Identify which cell holds the provided text, then report its [X, Y] central coordinate. 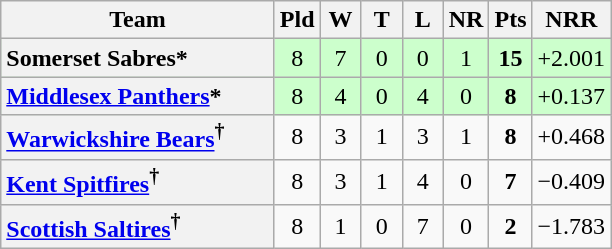
−0.409 [572, 182]
W [340, 20]
+0.468 [572, 138]
Warwickshire Bears† [138, 138]
Pld [297, 20]
Somerset Sabres* [138, 58]
T [382, 20]
NR [466, 20]
2 [510, 226]
Middlesex Panthers* [138, 96]
Pts [510, 20]
+0.137 [572, 96]
Kent Spitfires† [138, 182]
−1.783 [572, 226]
Team [138, 20]
L [422, 20]
Scottish Saltires† [138, 226]
+2.001 [572, 58]
15 [510, 58]
NRR [572, 20]
